Extract the [X, Y] coordinate from the center of the cell holding the provided text.  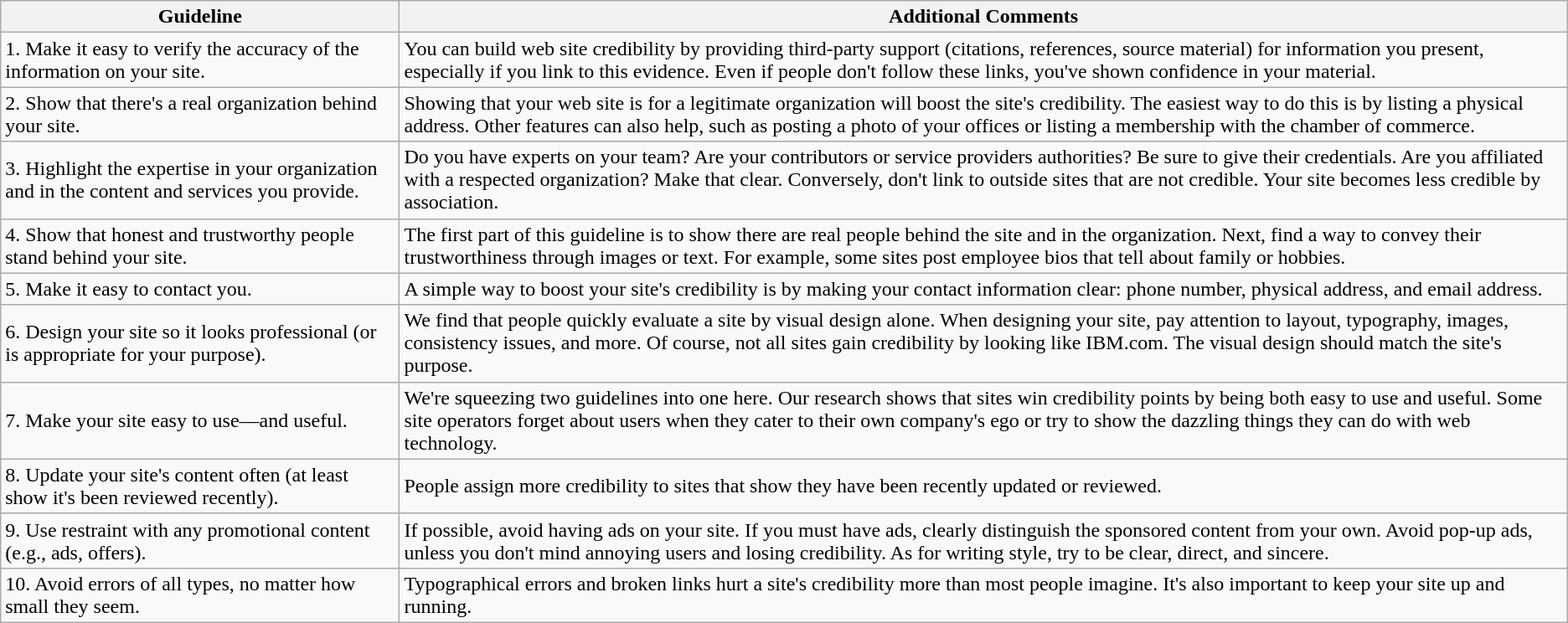
10. Avoid errors of all types, no matter how small they seem. [200, 595]
People assign more credibility to sites that show they have been recently updated or reviewed. [983, 486]
1. Make it easy to verify the accuracy of the information on your site. [200, 60]
9. Use restraint with any promotional content (e.g., ads, offers). [200, 541]
Additional Comments [983, 17]
2. Show that there's a real organization behind your site. [200, 114]
Guideline [200, 17]
8. Update your site's content often (at least show it's been reviewed recently). [200, 486]
Typographical errors and broken links hurt a site's credibility more than most people imagine. It's also important to keep your site up and running. [983, 595]
3. Highlight the expertise in your organization and in the content and services you provide. [200, 180]
6. Design your site so it looks professional (or is appropriate for your purpose). [200, 343]
A simple way to boost your site's credibility is by making your contact information clear: phone number, physical address, and email address. [983, 289]
5. Make it easy to contact you. [200, 289]
4. Show that honest and trustworthy people stand behind your site. [200, 246]
7. Make your site easy to use—and useful. [200, 420]
